Provide the (X, Y) coordinate of the cell's center where the given text is located.  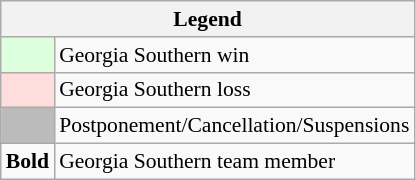
Legend (208, 19)
Georgia Southern team member (234, 162)
Georgia Southern win (234, 55)
Georgia Southern loss (234, 90)
Postponement/Cancellation/Suspensions (234, 126)
Bold (28, 162)
